Capture the cell that displays the provided text and extract its (x, y) central coordinate. 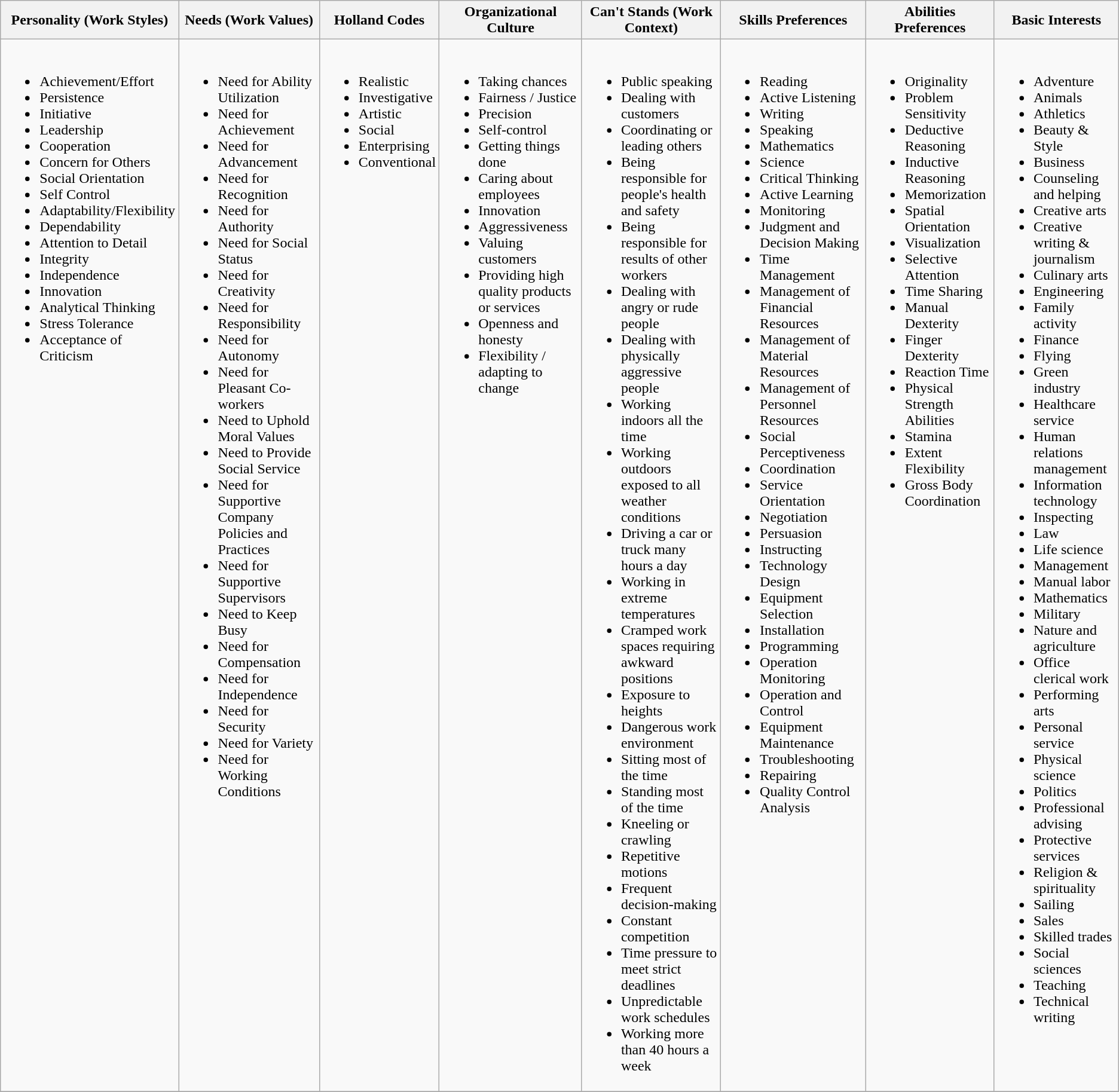
Personality (Work Styles) (90, 20)
Basic Interests (1056, 20)
Organizational Culture (510, 20)
Can't Stands (Work Context) (651, 20)
RealisticInvestigativeArtisticSocialEnterprisingConventional (379, 565)
Holland Codes (379, 20)
Skills Preferences (794, 20)
Needs (Work Values) (249, 20)
Abilities Preferences (930, 20)
